Determine the (x, y) coordinate at the center of the cell enclosing the given text.  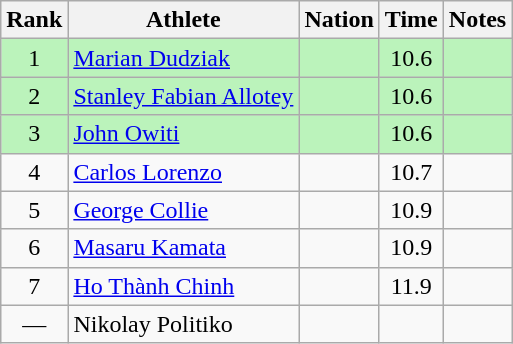
John Owiti (184, 134)
4 (34, 172)
3 (34, 134)
Nation (339, 20)
Notes (477, 20)
Carlos Lorenzo (184, 172)
— (34, 324)
George Collie (184, 210)
Ho Thành Chinh (184, 286)
6 (34, 248)
1 (34, 58)
Time (411, 20)
11.9 (411, 286)
Stanley Fabian Allotey (184, 96)
Nikolay Politiko (184, 324)
10.7 (411, 172)
Rank (34, 20)
Marian Dudziak (184, 58)
Masaru Kamata (184, 248)
2 (34, 96)
5 (34, 210)
7 (34, 286)
Athlete (184, 20)
